Detect which cell encompasses the target text, then output its (X, Y) center coordinate. 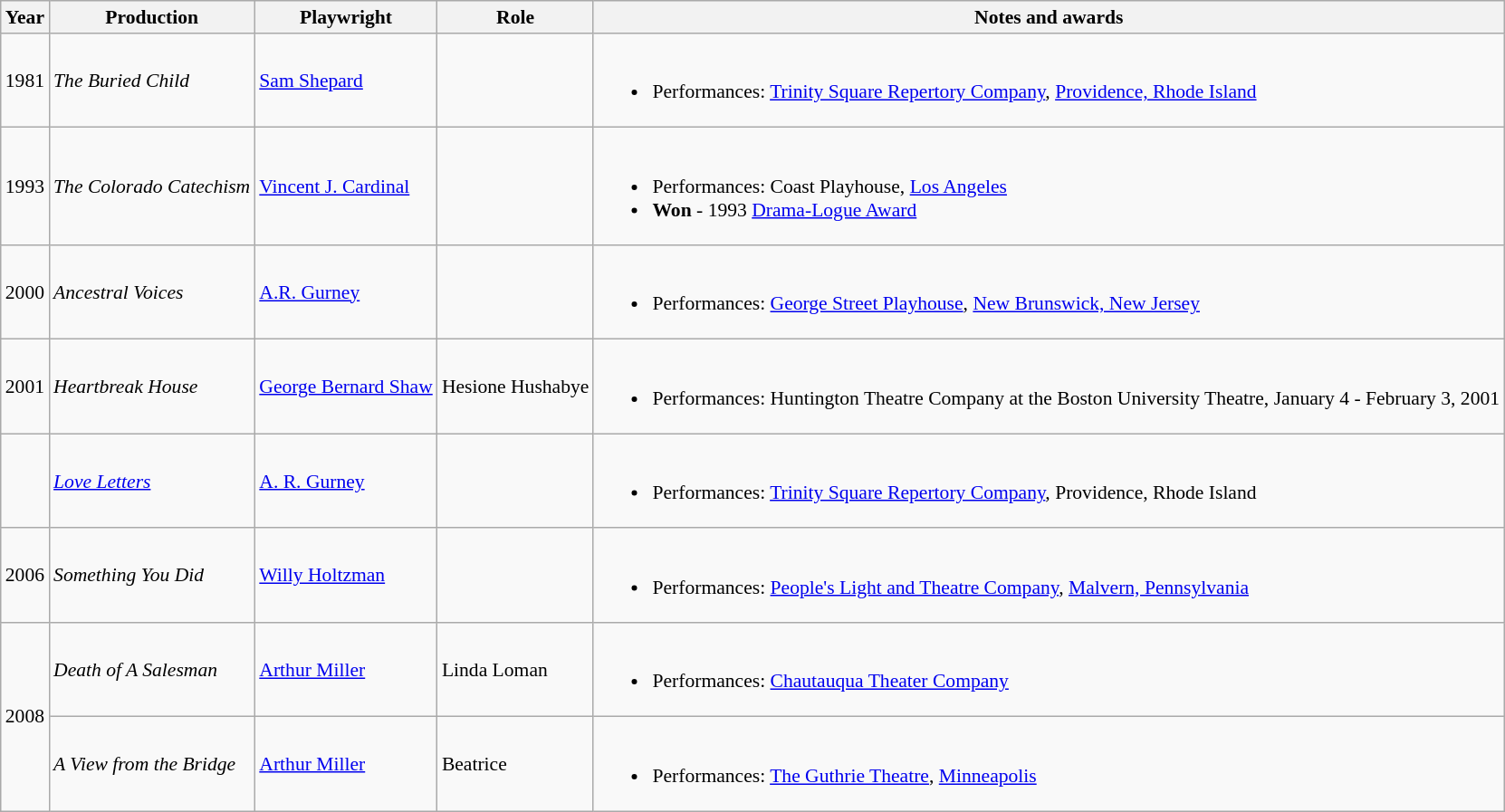
Performances: Chautauqua Theater Company (1049, 670)
2000 (25, 292)
2008 (25, 717)
Year (25, 17)
Something You Did (152, 576)
1981 (25, 81)
Role (516, 17)
Playwright (346, 17)
Performances: Coast Playhouse, Los AngelesWon - 1993 Drama-Logue Award (1049, 186)
Heartbreak House (152, 387)
The Colorado Catechism (152, 186)
A. R. Gurney (346, 481)
Sam Shepard (346, 81)
Performances: Huntington Theatre Company at the Boston University Theatre, January 4 - February 3, 2001 (1049, 387)
Production (152, 17)
A View from the Bridge (152, 764)
George Bernard Shaw (346, 387)
2006 (25, 576)
Performances: The Guthrie Theatre, Minneapolis (1049, 764)
The Buried Child (152, 81)
Love Letters (152, 481)
1993 (25, 186)
A.R. Gurney (346, 292)
Notes and awards (1049, 17)
Willy Holtzman (346, 576)
2001 (25, 387)
Linda Loman (516, 670)
Vincent J. Cardinal (346, 186)
Death of A Salesman (152, 670)
Beatrice (516, 764)
Performances: George Street Playhouse, New Brunswick, New Jersey (1049, 292)
Hesione Hushabye (516, 387)
Performances: People's Light and Theatre Company, Malvern, Pennsylvania (1049, 576)
Ancestral Voices (152, 292)
